Extract the [X, Y] coordinate from the center of the cell holding the provided text.  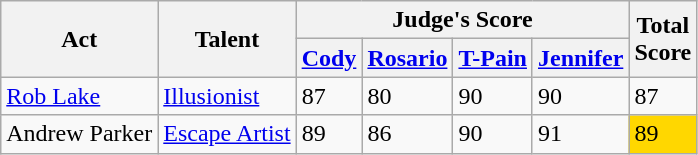
91 [580, 134]
80 [408, 96]
Talent [227, 39]
Act [80, 39]
Illusionist [227, 96]
Cody [329, 58]
Rosario [408, 58]
Judge's Score [462, 20]
Jennifer [580, 58]
Escape Artist [227, 134]
86 [408, 134]
T-Pain [493, 58]
Rob Lake [80, 96]
Andrew Parker [80, 134]
TotalScore [663, 39]
